Return [X, Y] of the center of cell containing provided text 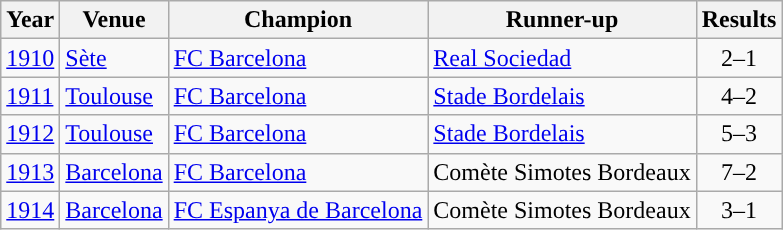
7–2 [739, 172]
FC Espanya de Barcelona [298, 210]
1913 [30, 172]
1914 [30, 210]
Real Sociedad [562, 58]
5–3 [739, 134]
Runner-up [562, 20]
1911 [30, 96]
Year [30, 20]
Venue [114, 20]
3–1 [739, 210]
4–2 [739, 96]
1910 [30, 58]
Champion [298, 20]
Results [739, 20]
2–1 [739, 58]
Sète [114, 58]
1912 [30, 134]
